Extract the (x, y) coordinate from the center of the cell holding the provided text.  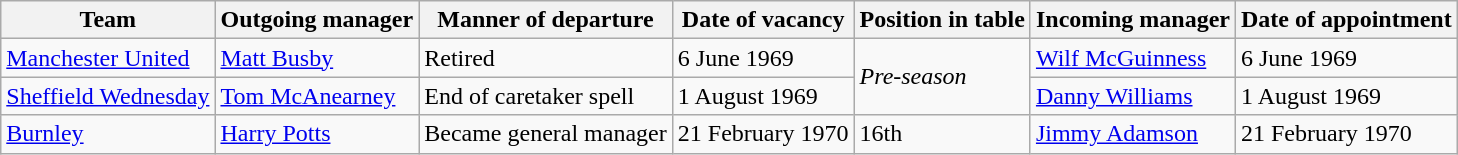
Wilf McGuinness (1132, 58)
Retired (546, 58)
Became general manager (546, 134)
Pre-season (942, 77)
Matt Busby (317, 58)
Burnley (108, 134)
Date of appointment (1346, 20)
Date of vacancy (763, 20)
End of caretaker spell (546, 96)
Manner of departure (546, 20)
Outgoing manager (317, 20)
16th (942, 134)
Tom McAnearney (317, 96)
Incoming manager (1132, 20)
Danny Williams (1132, 96)
Jimmy Adamson (1132, 134)
Sheffield Wednesday (108, 96)
Harry Potts (317, 134)
Position in table (942, 20)
Manchester United (108, 58)
Team (108, 20)
